Detect which cell encompasses the target text, then output its (X, Y) center coordinate. 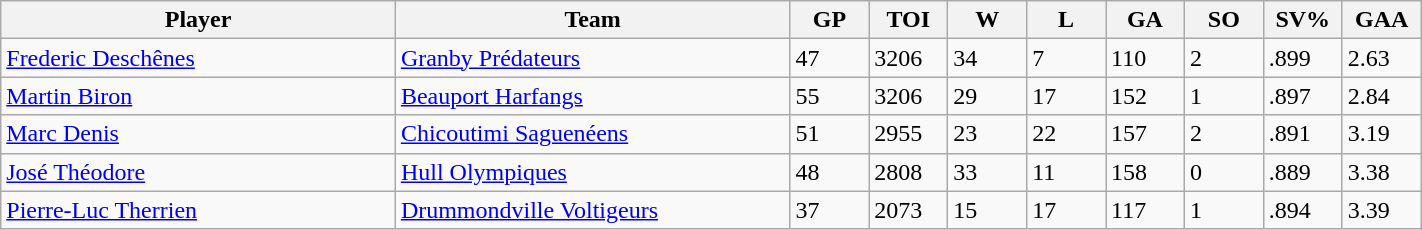
2.63 (1382, 58)
Granby Prédateurs (592, 58)
117 (1146, 210)
Marc Denis (198, 134)
37 (830, 210)
23 (988, 134)
Pierre-Luc Therrien (198, 210)
SO (1224, 20)
2808 (908, 172)
152 (1146, 96)
22 (1066, 134)
48 (830, 172)
3.39 (1382, 210)
55 (830, 96)
L (1066, 20)
Martin Biron (198, 96)
2955 (908, 134)
33 (988, 172)
47 (830, 58)
29 (988, 96)
José Théodore (198, 172)
34 (988, 58)
SV% (1302, 20)
Hull Olympiques (592, 172)
3.19 (1382, 134)
Drummondville Voltigeurs (592, 210)
110 (1146, 58)
Beauport Harfangs (592, 96)
11 (1066, 172)
GAA (1382, 20)
3.38 (1382, 172)
.894 (1302, 210)
7 (1066, 58)
GP (830, 20)
Frederic Deschênes (198, 58)
15 (988, 210)
157 (1146, 134)
Team (592, 20)
TOI (908, 20)
Player (198, 20)
51 (830, 134)
.891 (1302, 134)
2.84 (1382, 96)
W (988, 20)
.899 (1302, 58)
158 (1146, 172)
GA (1146, 20)
.897 (1302, 96)
Chicoutimi Saguenéens (592, 134)
2073 (908, 210)
0 (1224, 172)
.889 (1302, 172)
